Locate the cell with the specified text and output its [X, Y] center coordinate. 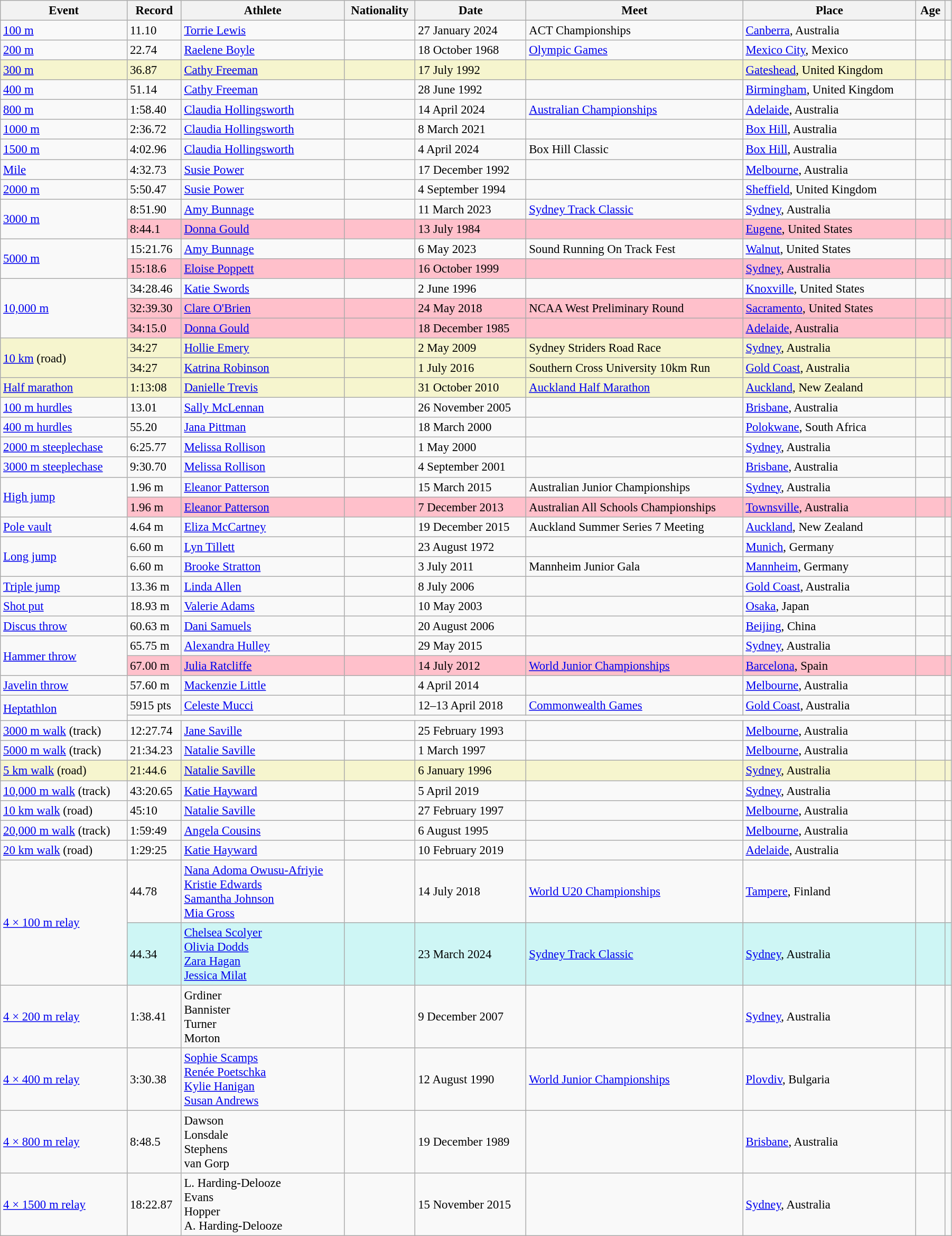
Angela Cousins [263, 830]
Munich, Germany [829, 547]
18 March 2000 [471, 427]
15 March 2015 [471, 487]
19 December 1989 [471, 1142]
Sally McLennan [263, 408]
400 m hurdles [64, 427]
6 August 1995 [471, 830]
15 November 2015 [471, 1204]
1 March 1997 [471, 751]
Long jump [64, 557]
World U20 Championships [634, 892]
32:39.30 [154, 308]
1:29:25 [154, 850]
2 June 1996 [471, 288]
Pole vault [64, 527]
31 October 2010 [471, 388]
12 August 1990 [471, 1080]
Sydney Striders Road Race [634, 348]
Torrie Lewis [263, 31]
Canberra, Australia [829, 31]
Lyn Tillett [263, 547]
57.60 m [154, 686]
34:15.0 [154, 328]
3000 m walk (track) [64, 731]
Walnut, United States [829, 249]
13.01 [154, 408]
17 December 1992 [471, 170]
High jump [64, 497]
Eliza McCartney [263, 527]
5 km walk (road) [64, 771]
Birmingham, United Kingdom [829, 90]
Beijing, China [829, 626]
19 December 2015 [471, 527]
45:10 [154, 810]
Sacramento, United States [829, 308]
44.34 [154, 954]
Triple jump [64, 586]
5000 m walk (track) [64, 751]
28 June 1992 [471, 90]
Southern Cross University 10km Run [634, 368]
Chelsea ScolyerOlivia DoddsZara HaganJessica Milat [263, 954]
5:50.47 [154, 189]
100 m hurdles [64, 408]
2:36.72 [154, 129]
18 December 1985 [471, 328]
Valerie Adams [263, 606]
GrdinerBannisterTurnerMorton [263, 1016]
44.78 [154, 892]
Discus throw [64, 626]
3000 m [64, 219]
67.00 m [154, 666]
Mannheim, Germany [829, 567]
Linda Allen [263, 586]
Box Hill Classic [634, 149]
Australian All Schools Championships [634, 507]
400 m [64, 90]
9 December 2007 [471, 1016]
5000 m [64, 259]
Mackenzie Little [263, 686]
43:20.65 [154, 791]
11 March 2023 [471, 209]
2 May 2009 [471, 348]
Place [829, 11]
21:44.6 [154, 771]
Dani Samuels [263, 626]
Alexandra Hulley [263, 646]
26 November 2005 [471, 408]
27 February 1997 [471, 810]
NCAA West Preliminary Round [634, 308]
11.10 [154, 31]
12–13 April 2018 [471, 706]
100 m [64, 31]
1:13:08 [154, 388]
3000 m steeplechase [64, 467]
Sound Running On Track Fest [634, 249]
Jane Saville [263, 731]
7 December 2013 [471, 507]
8 March 2021 [471, 129]
8 July 2006 [471, 586]
10 May 2003 [471, 606]
3:30.38 [154, 1080]
10 February 2019 [471, 850]
Olympic Games [634, 50]
Brooke Stratton [263, 567]
Mexico City, Mexico [829, 50]
17 July 1992 [471, 70]
5915 pts [154, 706]
1:38.41 [154, 1016]
6 January 1996 [471, 771]
3 July 2011 [471, 567]
18.93 m [154, 606]
2000 m [64, 189]
16 October 1999 [471, 269]
4 × 800 m relay [64, 1142]
Event [64, 11]
14 July 2018 [471, 892]
Half marathon [64, 388]
65.75 m [154, 646]
Eugene, United States [829, 229]
Heptathlon [64, 708]
4 April 2024 [471, 149]
23 August 1972 [471, 547]
8:48.5 [154, 1142]
Date [471, 11]
Sophie ScampsRenée PoetschkaKylie HaniganSusan Andrews [263, 1080]
60.63 m [154, 626]
Townsville, Australia [829, 507]
4:02.96 [154, 149]
1500 m [64, 149]
L. Harding-DeloozeEvansHopperA. Harding-Delooze [263, 1204]
Nationality [379, 11]
27 January 2024 [471, 31]
29 May 2015 [471, 646]
Record [154, 11]
Meet [634, 11]
12:27.74 [154, 731]
1 July 2016 [471, 368]
55.20 [154, 427]
Shot put [64, 606]
6 May 2023 [471, 249]
4 × 400 m relay [64, 1080]
25 February 1993 [471, 731]
ACT Championships [634, 31]
15:21.76 [154, 249]
10 km walk (road) [64, 810]
24 May 2018 [471, 308]
1000 m [64, 129]
1 May 2000 [471, 447]
14 July 2012 [471, 666]
10 km (road) [64, 358]
Katrina Robinson [263, 368]
22.74 [154, 50]
Hammer throw [64, 656]
5 April 2019 [471, 791]
Osaka, Japan [829, 606]
Athlete [263, 11]
6:25.77 [154, 447]
4 × 200 m relay [64, 1016]
Clare O'Brien [263, 308]
Plovdiv, Bulgaria [829, 1080]
20,000 m walk (track) [64, 830]
Mile [64, 170]
10,000 m walk (track) [64, 791]
4 September 1994 [471, 189]
Sheffield, United Kingdom [829, 189]
20 August 2006 [471, 626]
Katie Swords [263, 288]
4 × 1500 m relay [64, 1204]
4.64 m [154, 527]
2000 m steeplechase [64, 447]
Auckland Half Marathon [634, 388]
Gateshead, United Kingdom [829, 70]
1:58.40 [154, 110]
Tampere, Finland [829, 892]
23 March 2024 [471, 954]
Hollie Emery [263, 348]
Knoxville, United States [829, 288]
18:22.87 [154, 1204]
13.36 m [154, 586]
4 September 2001 [471, 467]
10,000 m [64, 308]
Javelin throw [64, 686]
36.87 [154, 70]
DawsonLonsdaleStephensvan Gorp [263, 1142]
51.14 [154, 90]
300 m [64, 70]
9:30.70 [154, 467]
Auckland Summer Series 7 Meeting [634, 527]
Barcelona, Spain [829, 666]
1:59:49 [154, 830]
8:51.90 [154, 209]
Australian Championships [634, 110]
Commonwealth Games [634, 706]
Mannheim Junior Gala [634, 567]
34:28.46 [154, 288]
Danielle Trevis [263, 388]
13 July 1984 [471, 229]
Julia Ratcliffe [263, 666]
Raelene Boyle [263, 50]
Age [931, 11]
Jana Pittman [263, 427]
4 × 100 m relay [64, 922]
Nana Adoma Owusu-AfriyieKristie EdwardsSamantha JohnsonMia Gross [263, 892]
800 m [64, 110]
20 km walk (road) [64, 850]
18 October 1968 [471, 50]
8:44.1 [154, 229]
4:32.73 [154, 170]
21:34.23 [154, 751]
Eloise Poppett [263, 269]
Polokwane, South Africa [829, 427]
Celeste Mucci [263, 706]
200 m [64, 50]
15:18.6 [154, 269]
14 April 2024 [471, 110]
4 April 2014 [471, 686]
Australian Junior Championships [634, 487]
